Capture the cell that displays the provided text and extract its (x, y) central coordinate. 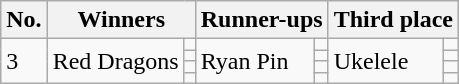
3 (24, 61)
Winners (121, 20)
Red Dragons (116, 61)
Ukelele (386, 61)
No. (24, 20)
Third place (393, 20)
Runner-ups (262, 20)
Ryan Pin (255, 61)
